Search for the cell housing the specified text and yield its [x, y] center coordinate. 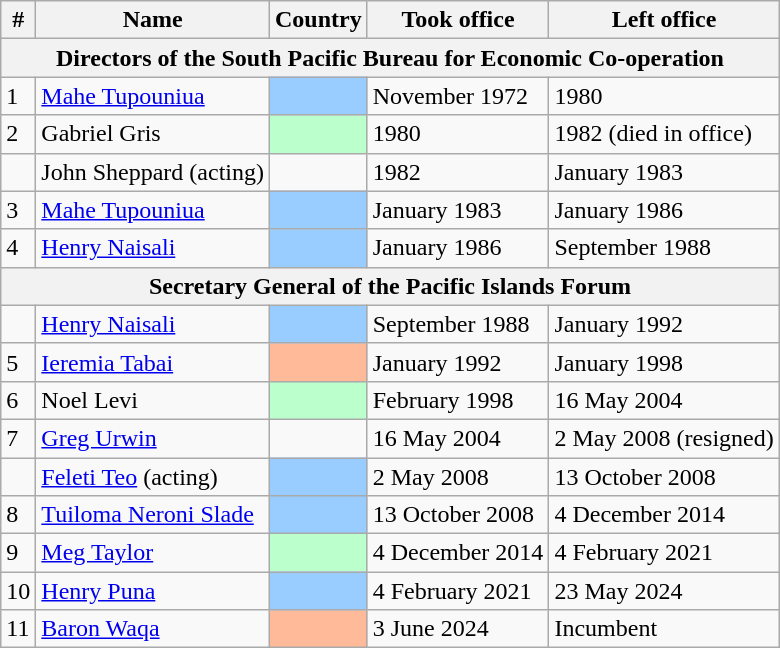
Meg Taylor [153, 553]
8 [18, 515]
Baron Waqa [153, 629]
3 [18, 210]
23 May 2024 [664, 591]
# [18, 20]
1982 (died in office) [664, 134]
11 [18, 629]
4 [18, 248]
Henry Puna [153, 591]
3 June 2024 [458, 629]
1982 [458, 172]
Tuiloma Neroni Slade [153, 515]
Name [153, 20]
John Sheppard (acting) [153, 172]
2 May 2008 [458, 477]
Incumbent [664, 629]
Left office [664, 20]
Country [318, 20]
2 [18, 134]
2 May 2008 (resigned) [664, 438]
Secretary General of the Pacific Islands Forum [390, 286]
10 [18, 591]
Ieremia Tabai [153, 362]
Took office [458, 20]
February 1998 [458, 400]
Feleti Teo (acting) [153, 477]
5 [18, 362]
January 1998 [664, 362]
9 [18, 553]
Gabriel Gris [153, 134]
7 [18, 438]
Noel Levi [153, 400]
Greg Urwin [153, 438]
November 1972 [458, 96]
1 [18, 96]
6 [18, 400]
Directors of the South Pacific Bureau for Economic Co-operation [390, 58]
